Capture the cell that displays the provided text and extract its [x, y] central coordinate. 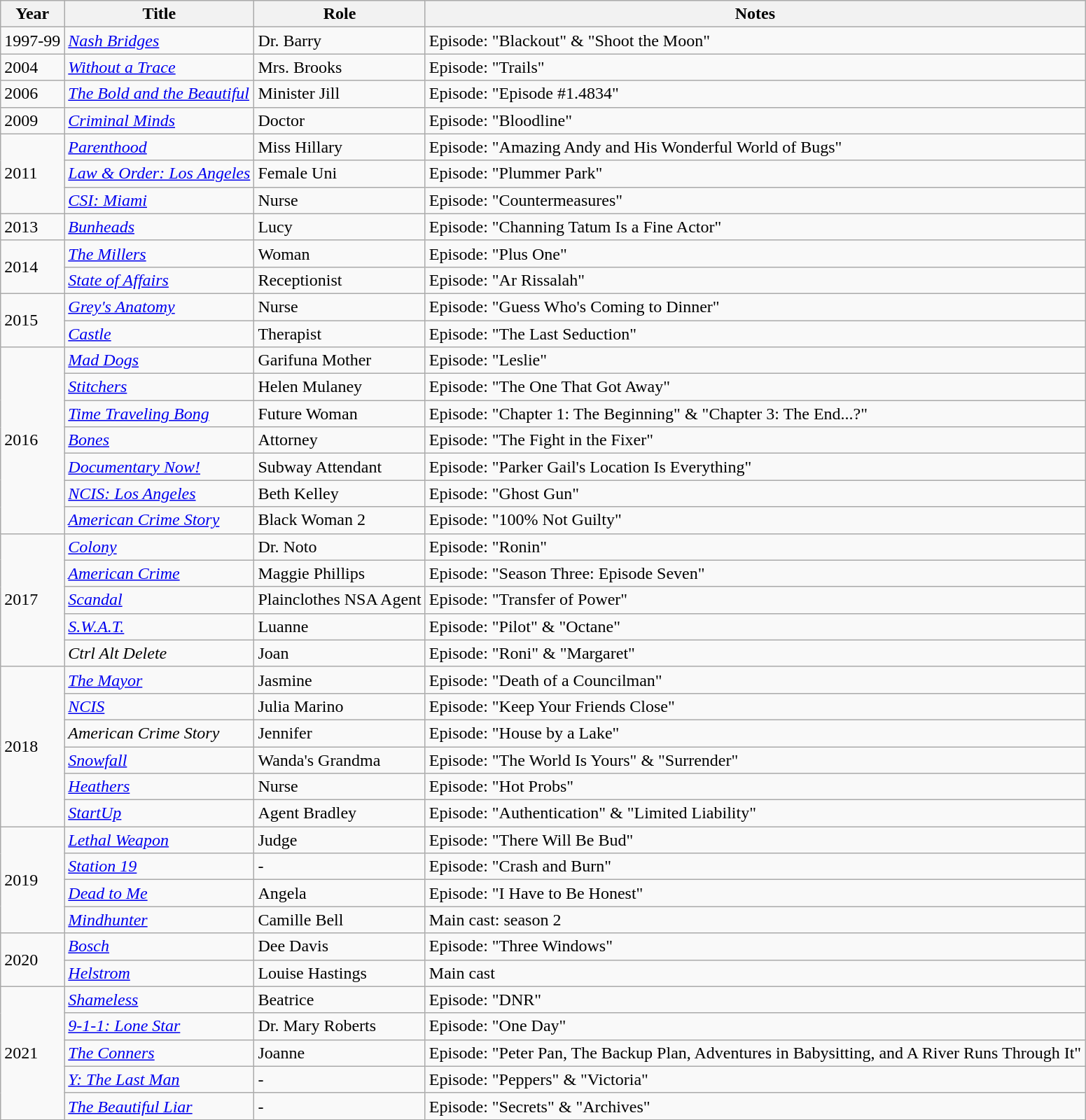
Beth Kelley [340, 493]
Episode: "Ghost Gun" [755, 493]
Judge [340, 840]
Snowfall [160, 759]
Episode: "Countermeasures" [755, 200]
Role [340, 14]
Episode: "Ronin" [755, 547]
Minister Jill [340, 94]
Dr. Barry [340, 41]
Episode: "Three Windows" [755, 946]
2018 [32, 746]
Luanne [340, 626]
Episode: "Plummer Park" [755, 174]
Year [32, 14]
Joanne [340, 1053]
2004 [32, 67]
Heathers [160, 787]
Episode: "The Fight in the Fixer" [755, 440]
Nash Bridges [160, 41]
Episode: "Guess Who's Coming to Dinner" [755, 307]
9-1-1: Lone Star [160, 1026]
Dr. Noto [340, 547]
Episode: "DNR" [755, 1000]
NCIS [160, 706]
Lucy [340, 227]
Angela [340, 893]
Episode: "House by a Lake" [755, 733]
2011 [32, 174]
Episode: "One Day" [755, 1026]
The Millers [160, 253]
NCIS: Los Angeles [160, 493]
Episode: "Ar Rissalah" [755, 280]
Mad Dogs [160, 360]
StartUp [160, 813]
Maggie Phillips [340, 573]
Jennifer [340, 733]
2015 [32, 320]
Episode: "Peppers" & "Victoria" [755, 1079]
2014 [32, 267]
Jasmine [340, 680]
Episode: "The Last Seduction" [755, 334]
Episode: "Roni" & "Margaret" [755, 653]
Without a Trace [160, 67]
Episode: "Bloodline" [755, 120]
Camille Bell [340, 920]
Episode: "Leslie" [755, 360]
Bunheads [160, 227]
Woman [340, 253]
Attorney [340, 440]
Lethal Weapon [160, 840]
Bones [160, 440]
Plainclothes NSA Agent [340, 600]
Episode: "The World Is Yours" & "Surrender" [755, 759]
Louise Hastings [340, 973]
Dead to Me [160, 893]
State of Affairs [160, 280]
Episode: "Hot Probs" [755, 787]
2016 [32, 440]
Episode: "Crash and Burn" [755, 867]
Time Traveling Bong [160, 414]
Episode: "Secrets" & "Archives" [755, 1106]
Ctrl Alt Delete [160, 653]
Episode: "100% Not Guilty" [755, 520]
Episode: "Parker Gail's Location Is Everything" [755, 467]
Episode: "Blackout" & "Shoot the Moon" [755, 41]
The Beautiful Liar [160, 1106]
Episode: "Trails" [755, 67]
2009 [32, 120]
Shameless [160, 1000]
S.W.A.T. [160, 626]
Title [160, 14]
The Bold and the Beautiful [160, 94]
Documentary Now! [160, 467]
2006 [32, 94]
The Conners [160, 1053]
Bosch [160, 946]
2017 [32, 600]
Episode: "Peter Pan, The Backup Plan, Adventures in Babysitting, and A River Runs Through It" [755, 1053]
Wanda's Grandma [340, 759]
Dee Davis [340, 946]
Episode: "There Will Be Bud" [755, 840]
Mindhunter [160, 920]
Station 19 [160, 867]
Notes [755, 14]
Helen Mulaney [340, 387]
Agent Bradley [340, 813]
Grey's Anatomy [160, 307]
Main cast: season 2 [755, 920]
Receptionist [340, 280]
Main cast [755, 973]
Episode: "The One That Got Away" [755, 387]
Episode: "Pilot" & "Octane" [755, 626]
Episode: "Season Three: Episode Seven" [755, 573]
Episode: "Chapter 1: The Beginning" & "Chapter 3: The End...?" [755, 414]
CSI: Miami [160, 200]
Garifuna Mother [340, 360]
Law & Order: Los Angeles [160, 174]
American Crime [160, 573]
The Mayor [160, 680]
Parenthood [160, 147]
Future Woman [340, 414]
Dr. Mary Roberts [340, 1026]
Beatrice [340, 1000]
Episode: "Keep Your Friends Close" [755, 706]
Doctor [340, 120]
Subway Attendant [340, 467]
Episode: "Amazing Andy and His Wonderful World of Bugs" [755, 147]
Episode: "I Have to Be Honest" [755, 893]
Helstrom [160, 973]
1997-99 [32, 41]
Miss Hillary [340, 147]
2013 [32, 227]
Scandal [160, 600]
2019 [32, 880]
Black Woman 2 [340, 520]
Therapist [340, 334]
2020 [32, 960]
Stitchers [160, 387]
Episode: "Channing Tatum Is a Fine Actor" [755, 227]
Y: The Last Man [160, 1079]
Episode: "Transfer of Power" [755, 600]
Episode: "Authentication" & "Limited Liability" [755, 813]
Joan [340, 653]
Episode: "Episode #1.4834" [755, 94]
Criminal Minds [160, 120]
Castle [160, 334]
Colony [160, 547]
Episode: "Plus One" [755, 253]
2021 [32, 1053]
Episode: "Death of a Councilman" [755, 680]
Female Uni [340, 174]
Julia Marino [340, 706]
Mrs. Brooks [340, 67]
